Return the (x, y) coordinate for the center point of the cell that contains the specified text.  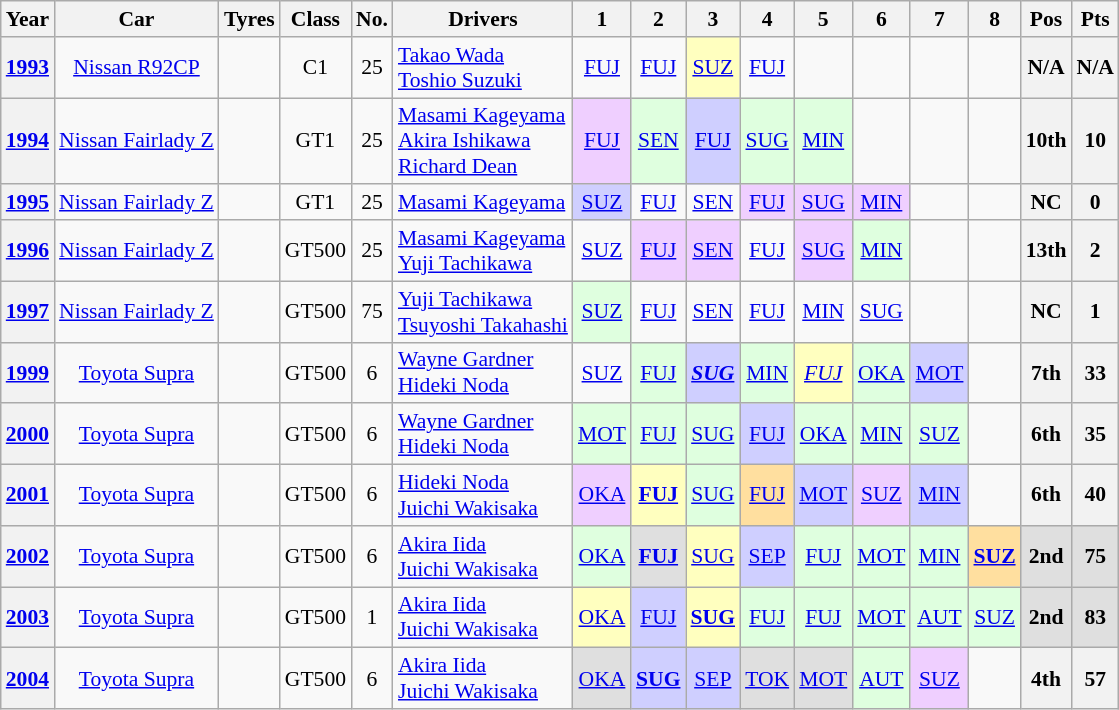
Year (28, 19)
1995 (28, 203)
Drivers (483, 19)
33 (1096, 372)
Masami Kageyama Yuji Tachikawa (483, 250)
2004 (28, 678)
4 (767, 19)
Pos (1046, 19)
57 (1096, 678)
7 (939, 19)
Masami Kageyama (483, 203)
Nissan R92CP (136, 68)
13th (1046, 250)
Pts (1096, 19)
5 (823, 19)
3 (714, 19)
Yuji Tachikawa Tsuyoshi Takahashi (483, 312)
40 (1096, 496)
Car (136, 19)
1997 (28, 312)
Class (316, 19)
8 (994, 19)
1996 (28, 250)
2002 (28, 556)
0 (1096, 203)
4th (1046, 678)
35 (1096, 434)
2003 (28, 618)
2001 (28, 496)
10th (1046, 142)
Tyres (250, 19)
Masami Kageyama Akira Ishikawa Richard Dean (483, 142)
1993 (28, 68)
1999 (28, 372)
7th (1046, 372)
Hideki Noda Juichi Wakisaka (483, 496)
Takao Wada Toshio Suzuki (483, 68)
10 (1096, 142)
2000 (28, 434)
1994 (28, 142)
TOK (767, 678)
C1 (316, 68)
83 (1096, 618)
No. (372, 19)
